From the cell containing the given text, extract its center point as (X, Y) coordinate. 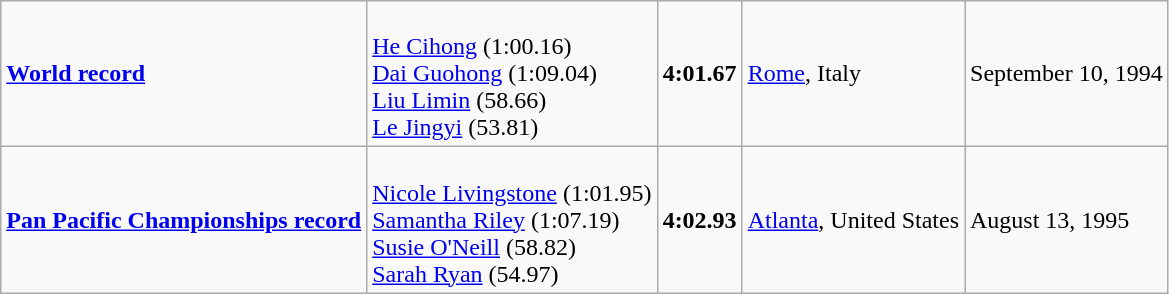
Atlanta, United States (853, 220)
He Cihong (1:00.16) Dai Guohong (1:09.04)Liu Limin (58.66)Le Jingyi (53.81) (512, 74)
4:02.93 (700, 220)
August 13, 1995 (1066, 220)
4:01.67 (700, 74)
September 10, 1994 (1066, 74)
Pan Pacific Championships record (184, 220)
Nicole Livingstone (1:01.95)Samantha Riley (1:07.19)Susie O'Neill (58.82)Sarah Ryan (54.97) (512, 220)
Rome, Italy (853, 74)
World record (184, 74)
